Return the (x, y) coordinate for the center point of the cell that contains the specified text.  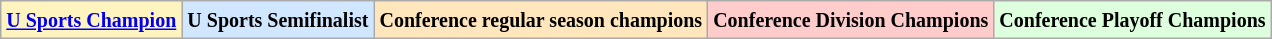
U Sports Semifinalist (278, 20)
Conference Division Champions (851, 20)
Conference Playoff Champions (1132, 20)
Conference regular season champions (541, 20)
U Sports Champion (92, 20)
